Determine the (x, y) coordinate at the center of the cell enclosing the given text.  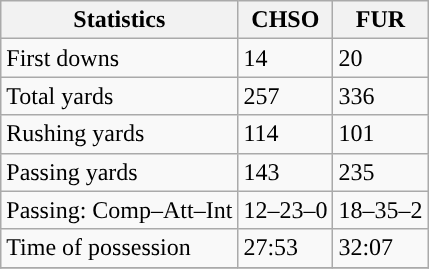
114 (286, 134)
CHSO (286, 20)
First downs (120, 58)
235 (380, 172)
20 (380, 58)
12–23–0 (286, 210)
Total yards (120, 96)
14 (286, 58)
27:53 (286, 248)
18–35–2 (380, 210)
Passing yards (120, 172)
Rushing yards (120, 134)
Statistics (120, 20)
Passing: Comp–Att–Int (120, 210)
257 (286, 96)
143 (286, 172)
336 (380, 96)
32:07 (380, 248)
FUR (380, 20)
101 (380, 134)
Time of possession (120, 248)
